Find where the given text appears and provide that cell's center as (X, Y) coordinate. 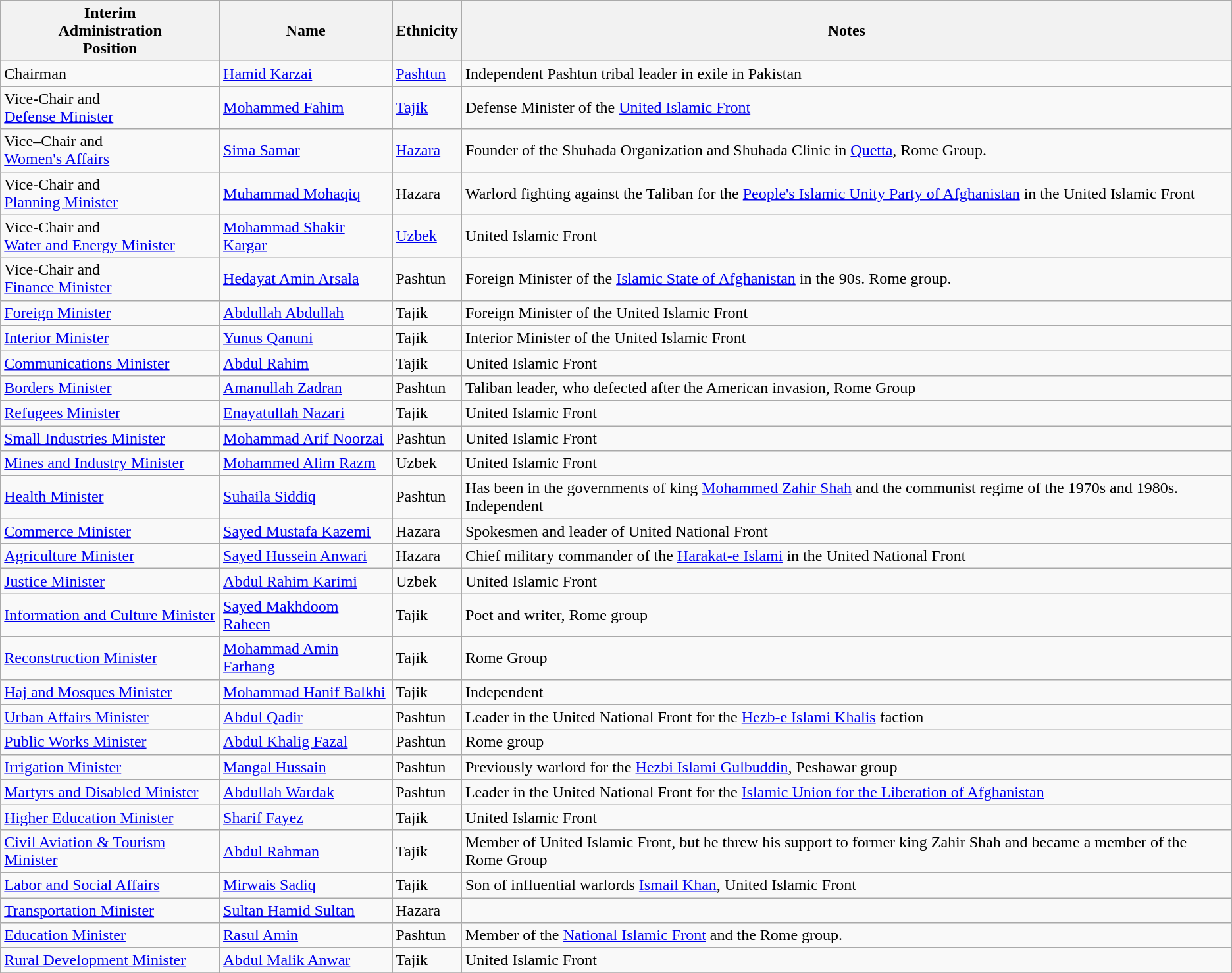
Martyrs and Disabled Minister (111, 792)
Reconstruction Minister (111, 658)
Ethnicity (427, 31)
Refugees Minister (111, 413)
Has been in the governments of king Mohammed Zahir Shah and the communist regime of the 1970s and 1980s. Independent (846, 498)
Member of the National Islamic Front and the Rome group. (846, 935)
Sultan Hamid Sultan (306, 910)
Mirwais Sadiq (306, 885)
Interior Minister of the United Islamic Front (846, 338)
Rome Group (846, 658)
Irrigation Minister (111, 767)
Mohammad Hanif Balkhi (306, 692)
Vice-Chair and Finance Minister (111, 279)
Rome group (846, 742)
Mohammad Arif Noorzai (306, 438)
Sharif Fayez (306, 817)
Foreign Minister of the United Islamic Front (846, 313)
Poet and writer, Rome group (846, 615)
Name (306, 31)
Health Minister (111, 498)
Taliban leader, who defected after the American invasion, Rome Group (846, 388)
Suhaila Siddiq (306, 498)
Mohammed Fahim (306, 108)
Mangal Hussain (306, 767)
Urban Affairs Minister (111, 717)
Member of United Islamic Front, but he threw his support to former king Zahir Shah and became a member of the Rome Group (846, 851)
Spokesmen and leader of United National Front (846, 531)
Leader in the United National Front for the Hezb-e Islami Khalis faction (846, 717)
Muhammad Mohaqiq (306, 194)
Vice-Chair and Water and Energy Minister (111, 236)
Warlord fighting against the Taliban for the People's Islamic Unity Party of Afghanistan in the United Islamic Front (846, 194)
Hamid Karzai (306, 74)
Notes (846, 31)
Abdul Rahim (306, 363)
Abdul Qadir (306, 717)
Labor and Social Affairs (111, 885)
Rural Development Minister (111, 960)
Mohammad Amin Farhang (306, 658)
Son of influential warlords Ismail Khan, United Islamic Front (846, 885)
Education Minister (111, 935)
Previously warlord for the Hezbi Islami Gulbuddin, Peshawar group (846, 767)
Enayatullah Nazari (306, 413)
Founder of the Shuhada Organization and Shuhada Clinic in Quetta, Rome Group. (846, 150)
Yunus Qanuni (306, 338)
Information and Culture Minister (111, 615)
Vice–Chair and Women's Affairs (111, 150)
Small Industries Minister (111, 438)
Borders Minister (111, 388)
Sayed Mustafa Kazemi (306, 531)
Abdul Malik Anwar (306, 960)
Rasul Amin (306, 935)
Chairman (111, 74)
Leader in the United National Front for the Islamic Union for the Liberation of Afghanistan (846, 792)
InterimAdministrationPosition (111, 31)
Transportation Minister (111, 910)
Abdullah Wardak (306, 792)
Agriculture Minister (111, 556)
Abdullah Abdullah (306, 313)
Haj and Mosques Minister (111, 692)
Sima Samar (306, 150)
Abdul Rahim Karimi (306, 581)
Sayed Hussein Anwari (306, 556)
Mohammed Alim Razm (306, 463)
Commerce Minister (111, 531)
Independent Pashtun tribal leader in exile in Pakistan (846, 74)
Communications Minister (111, 363)
Mines and Industry Minister (111, 463)
Civil Aviation & Tourism Minister (111, 851)
Chief military commander of the Harakat-e Islami in the United National Front (846, 556)
Vice-Chair and Planning Minister (111, 194)
Hedayat Amin Arsala (306, 279)
Higher Education Minister (111, 817)
Defense Minister of the United Islamic Front (846, 108)
Public Works Minister (111, 742)
Foreign Minister of the Islamic State of Afghanistan in the 90s. Rome group. (846, 279)
Amanullah Zadran (306, 388)
Interior Minister (111, 338)
Sayed Makhdoom Raheen (306, 615)
Abdul Rahman (306, 851)
Justice Minister (111, 581)
Mohammad Shakir Kargar (306, 236)
Foreign Minister (111, 313)
Vice-Chair and Defense Minister (111, 108)
Abdul Khalig Fazal (306, 742)
Independent (846, 692)
